Identify which cell holds the provided text, then report its (x, y) central coordinate. 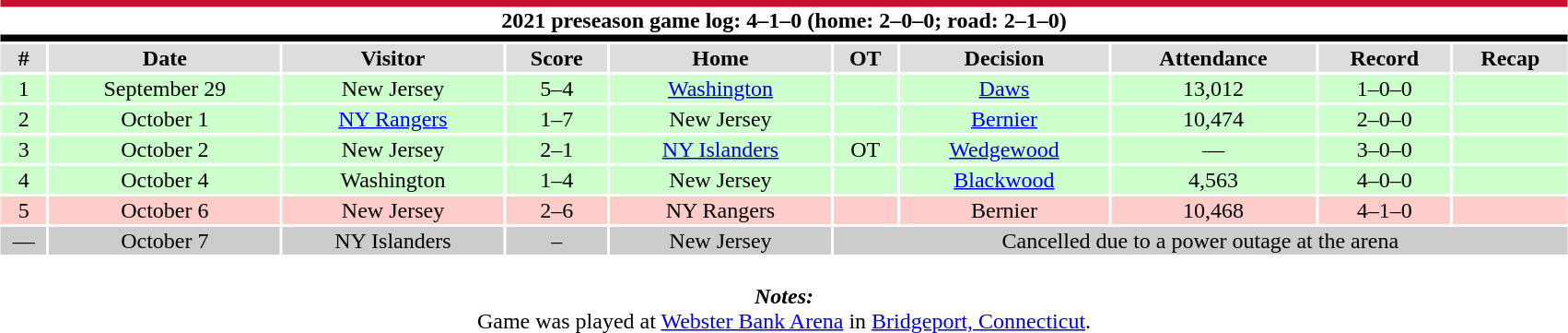
5–4 (556, 89)
October 4 (165, 180)
Recap (1510, 58)
10,468 (1213, 210)
2–6 (556, 210)
1–7 (556, 119)
# (24, 58)
1 (24, 89)
September 29 (165, 89)
1–4 (556, 180)
Visitor (392, 58)
2–0–0 (1384, 119)
October 7 (165, 241)
13,012 (1213, 89)
Home (720, 58)
10,474 (1213, 119)
Record (1384, 58)
4–1–0 (1384, 210)
3–0–0 (1384, 149)
October 6 (165, 210)
Wedgewood (1004, 149)
Date (165, 58)
4,563 (1213, 180)
3 (24, 149)
Blackwood (1004, 180)
4–0–0 (1384, 180)
2 (24, 119)
Cancelled due to a power outage at the arena (1199, 241)
October 1 (165, 119)
Decision (1004, 58)
2–1 (556, 149)
Attendance (1213, 58)
October 2 (165, 149)
5 (24, 210)
4 (24, 180)
Score (556, 58)
2021 preseason game log: 4–1–0 (home: 2–0–0; road: 2–1–0) (784, 20)
Daws (1004, 89)
1–0–0 (1384, 89)
– (556, 241)
